Locate the cell with the specified text and output its (x, y) center coordinate. 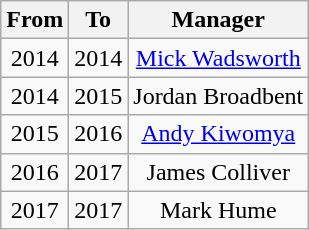
Mark Hume (218, 210)
Jordan Broadbent (218, 96)
To (98, 20)
Manager (218, 20)
Mick Wadsworth (218, 58)
From (35, 20)
James Colliver (218, 172)
Andy Kiwomya (218, 134)
